Capture the cell that displays the provided text and extract its [x, y] central coordinate. 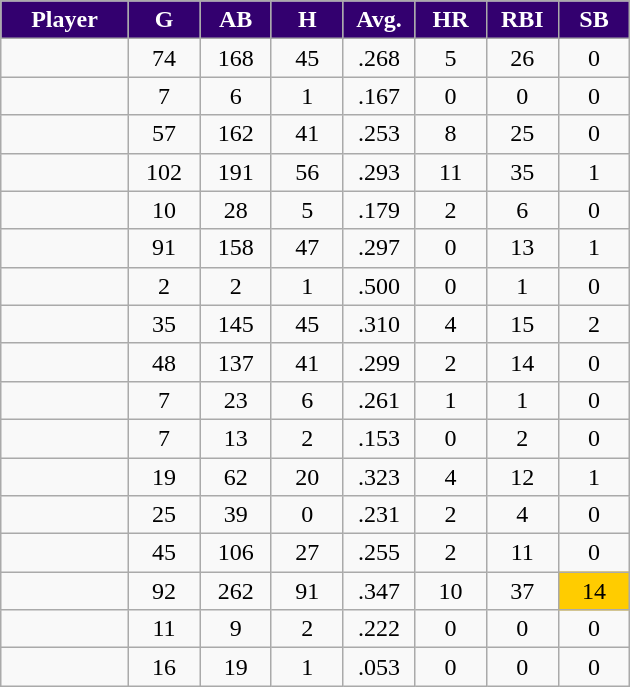
62 [236, 477]
168 [236, 58]
.268 [379, 58]
16 [164, 667]
HR [451, 20]
.261 [379, 400]
Player [64, 20]
.179 [379, 210]
.167 [379, 96]
26 [522, 58]
.053 [379, 667]
G [164, 20]
.347 [379, 591]
.153 [379, 438]
39 [236, 515]
.293 [379, 172]
137 [236, 362]
47 [307, 248]
106 [236, 553]
.253 [379, 134]
Avg. [379, 20]
.323 [379, 477]
.297 [379, 248]
27 [307, 553]
74 [164, 58]
9 [236, 629]
12 [522, 477]
SB [594, 20]
162 [236, 134]
158 [236, 248]
AB [236, 20]
RBI [522, 20]
15 [522, 324]
.310 [379, 324]
.222 [379, 629]
57 [164, 134]
92 [164, 591]
102 [164, 172]
.255 [379, 553]
191 [236, 172]
.500 [379, 286]
48 [164, 362]
20 [307, 477]
145 [236, 324]
.299 [379, 362]
28 [236, 210]
23 [236, 400]
37 [522, 591]
8 [451, 134]
.231 [379, 515]
262 [236, 591]
56 [307, 172]
H [307, 20]
